Return [X, Y] of the center of cell containing provided text 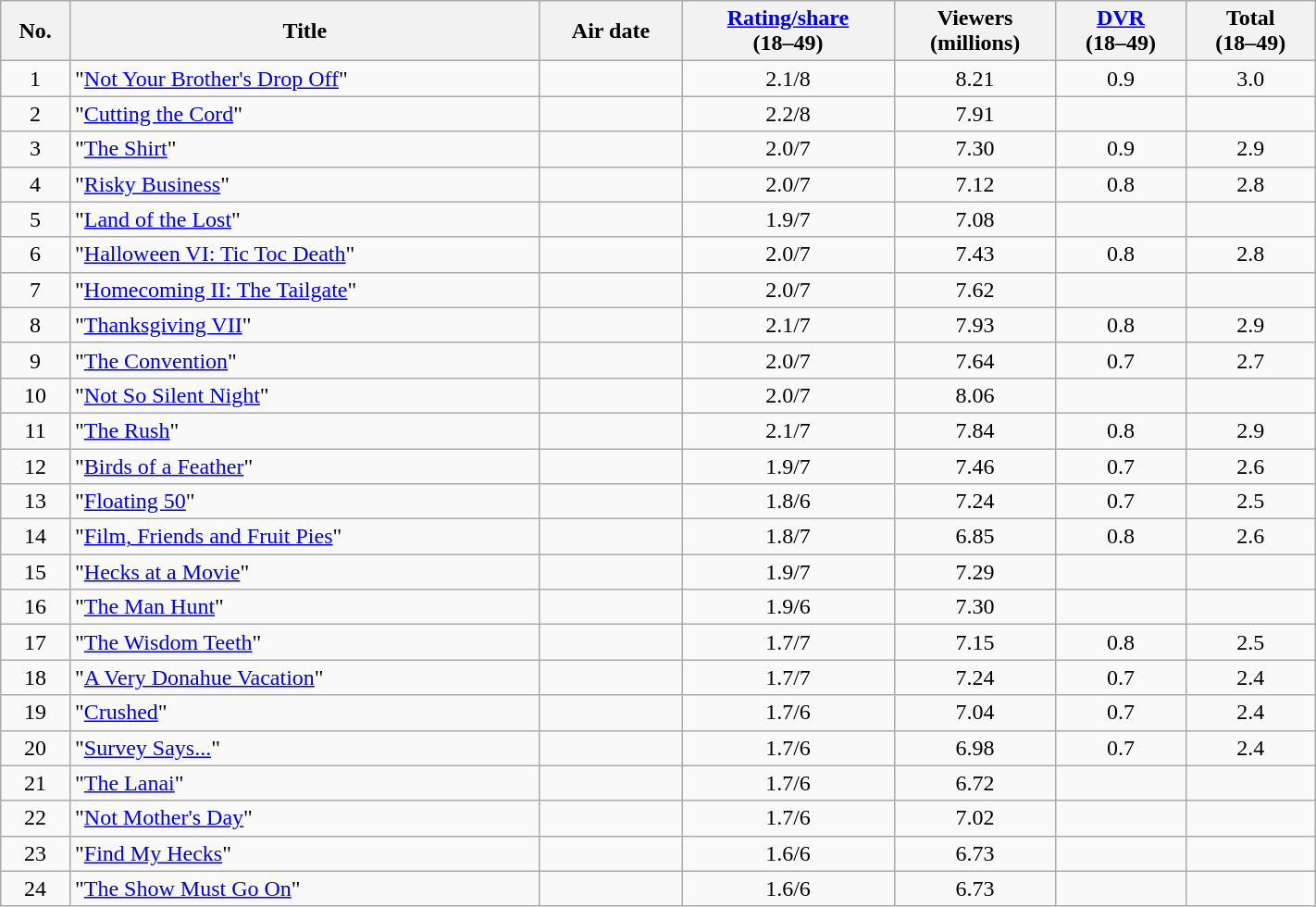
Title [304, 31]
2.2/8 [788, 114]
8.21 [975, 79]
"The Show Must Go On" [304, 888]
5 [35, 219]
7.46 [975, 466]
7 [35, 290]
7.84 [975, 430]
"The Man Hunt" [304, 607]
1.9/6 [788, 607]
6.85 [975, 537]
"Halloween VI: Tic Toc Death" [304, 255]
6.98 [975, 748]
Viewers(millions) [975, 31]
6 [35, 255]
14 [35, 537]
1 [35, 79]
11 [35, 430]
8.06 [975, 395]
"Film, Friends and Fruit Pies" [304, 537]
19 [35, 713]
7.02 [975, 818]
4 [35, 184]
"Not Mother's Day" [304, 818]
No. [35, 31]
7.64 [975, 360]
7.08 [975, 219]
7.43 [975, 255]
"Floating 50" [304, 502]
1.8/7 [788, 537]
"Land of the Lost" [304, 219]
"A Very Donahue Vacation" [304, 677]
16 [35, 607]
"Thanksgiving VII" [304, 325]
1.8/6 [788, 502]
"Hecks at a Movie" [304, 572]
17 [35, 642]
15 [35, 572]
13 [35, 502]
21 [35, 783]
7.04 [975, 713]
23 [35, 853]
3.0 [1250, 79]
"The Shirt" [304, 149]
7.15 [975, 642]
"Risky Business" [304, 184]
9 [35, 360]
"Cutting the Cord" [304, 114]
7.93 [975, 325]
"The Wisdom Teeth" [304, 642]
2.7 [1250, 360]
22 [35, 818]
7.91 [975, 114]
"Find My Hecks" [304, 853]
10 [35, 395]
20 [35, 748]
7.29 [975, 572]
"Not Your Brother's Drop Off" [304, 79]
"Homecoming II: The Tailgate" [304, 290]
7.12 [975, 184]
"Crushed" [304, 713]
2.1/8 [788, 79]
3 [35, 149]
"Birds of a Feather" [304, 466]
"Not So Silent Night" [304, 395]
24 [35, 888]
"The Lanai" [304, 783]
Total(18–49) [1250, 31]
DVR(18–49) [1121, 31]
"Survey Says..." [304, 748]
Air date [611, 31]
7.62 [975, 290]
Rating/share(18–49) [788, 31]
6.72 [975, 783]
2 [35, 114]
"The Convention" [304, 360]
8 [35, 325]
18 [35, 677]
12 [35, 466]
"The Rush" [304, 430]
